From the cell containing the given text, extract its center point as [X, Y] coordinate. 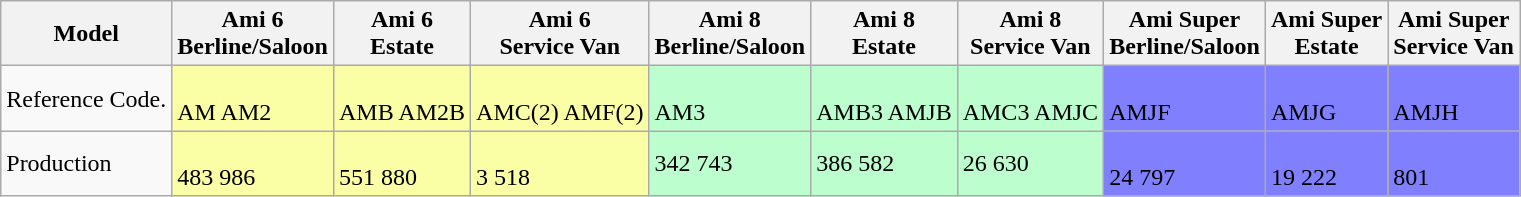
Ami SuperEstate [1326, 34]
AMJF [1185, 98]
801 [1454, 164]
19 222 [1326, 164]
AMB3 AMJB [884, 98]
551 880 [402, 164]
AMJG [1326, 98]
386 582 [884, 164]
Ami 6Estate [402, 34]
Ami SuperService Van [1454, 34]
483 986 [253, 164]
Ami 8Service Van [1030, 34]
AM AM2 [253, 98]
26 630 [1030, 164]
24 797 [1185, 164]
Ami 6Service Van [560, 34]
AMC(2) AMF(2) [560, 98]
AMB AM2B [402, 98]
342 743 [730, 164]
Ami 6Berline/Saloon [253, 34]
Reference Code. [86, 98]
Ami 8Estate [884, 34]
Production [86, 164]
AM3 [730, 98]
Model [86, 34]
AMJH [1454, 98]
Ami SuperBerline/Saloon [1185, 34]
Ami 8Berline/Saloon [730, 34]
AMC3 AMJC [1030, 98]
3 518 [560, 164]
